Scan for the cell matching the given text and deliver its [x, y] coordinate at center. 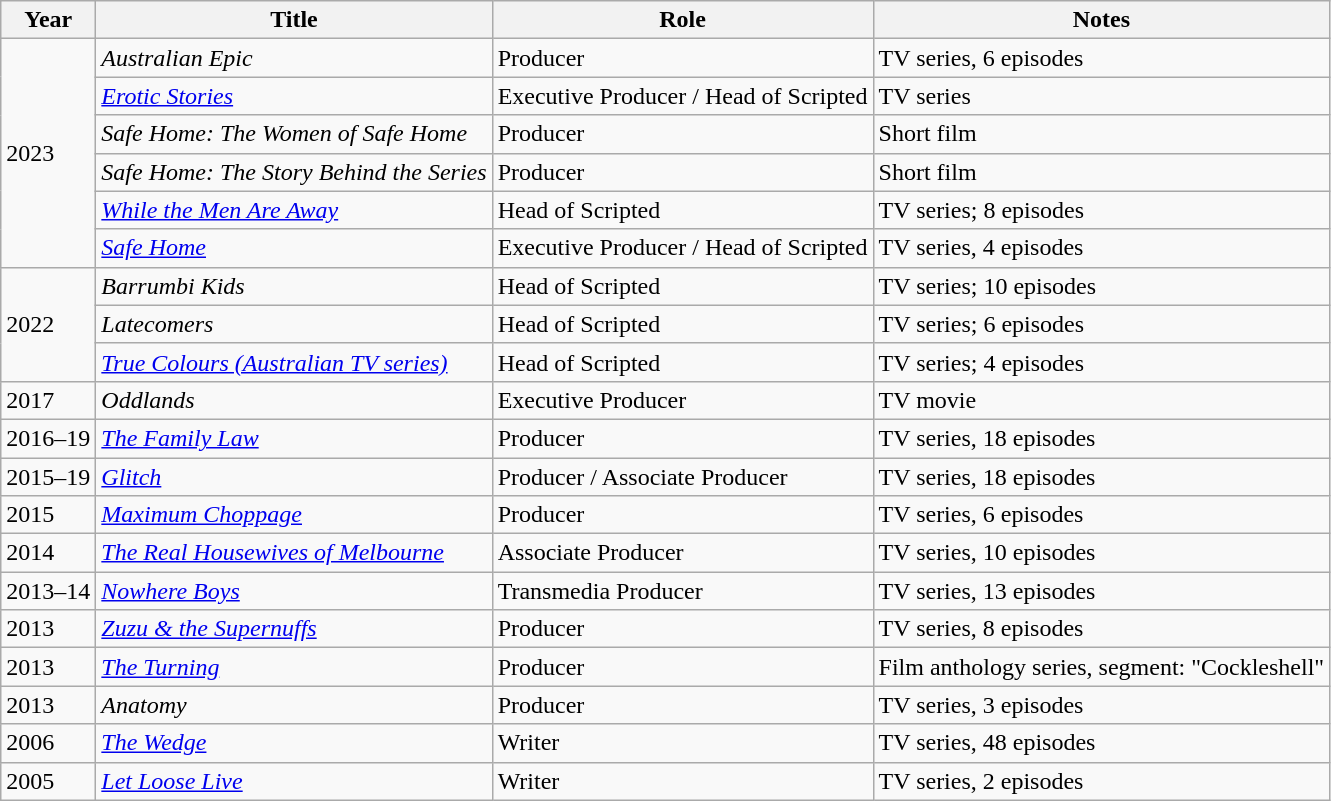
TV series; 8 episodes [1102, 210]
Latecomers [294, 324]
While the Men Are Away [294, 210]
Anatomy [294, 705]
TV series, 10 episodes [1102, 553]
Erotic Stories [294, 96]
True Colours (Australian TV series) [294, 362]
Oddlands [294, 400]
Let Loose Live [294, 781]
Year [48, 20]
TV series, 2 episodes [1102, 781]
TV series; 4 episodes [1102, 362]
Film anthology series, segment: "Cockleshell" [1102, 667]
TV series; 6 episodes [1102, 324]
Zuzu & the Supernuffs [294, 629]
Safe Home: The Story Behind the Series [294, 172]
TV movie [1102, 400]
2015–19 [48, 477]
Safe Home [294, 248]
Safe Home: The Women of Safe Home [294, 134]
Executive Producer [682, 400]
2014 [48, 553]
Maximum Choppage [294, 515]
Glitch [294, 477]
2013–14 [48, 591]
TV series [1102, 96]
Producer / Associate Producer [682, 477]
TV series; 10 episodes [1102, 286]
2016–19 [48, 438]
Role [682, 20]
2022 [48, 324]
2006 [48, 743]
The Wedge [294, 743]
Australian Epic [294, 58]
TV series, 13 episodes [1102, 591]
Associate Producer [682, 553]
2005 [48, 781]
Title [294, 20]
Nowhere Boys [294, 591]
TV series, 4 episodes [1102, 248]
The Turning [294, 667]
TV series, 48 episodes [1102, 743]
2017 [48, 400]
2015 [48, 515]
Transmedia Producer [682, 591]
TV series, 8 episodes [1102, 629]
Notes [1102, 20]
Barrumbi Kids [294, 286]
2023 [48, 153]
The Family Law [294, 438]
The Real Housewives of Melbourne [294, 553]
TV series, 3 episodes [1102, 705]
